Identify which cell holds the provided text, then report its [X, Y] central coordinate. 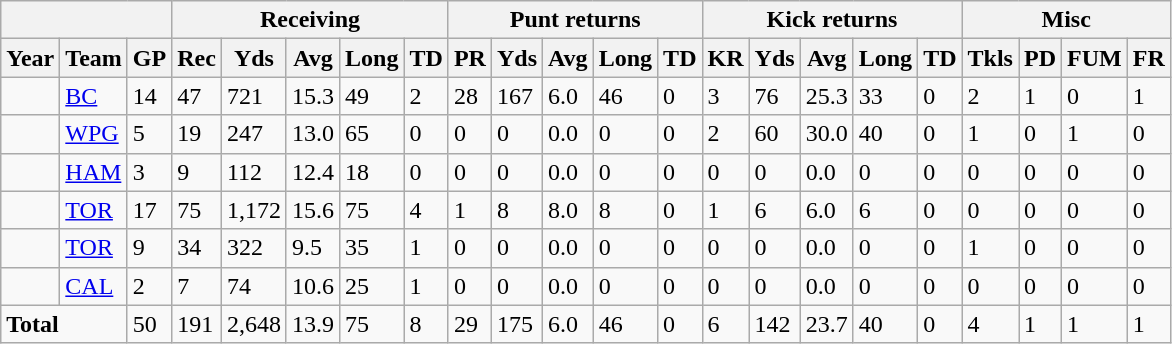
74 [254, 286]
15.3 [312, 96]
PD [1040, 58]
12.4 [312, 172]
30.0 [826, 134]
FR [1148, 58]
15.6 [312, 210]
49 [372, 96]
50 [149, 324]
10.6 [312, 286]
BC [94, 96]
Year [30, 58]
65 [372, 134]
5 [149, 134]
Receiving [310, 20]
191 [197, 324]
34 [197, 248]
13.0 [312, 134]
35 [372, 248]
25.3 [826, 96]
19 [197, 134]
23.7 [826, 324]
47 [197, 96]
28 [470, 96]
Kick returns [832, 20]
17 [149, 210]
167 [516, 96]
KR [726, 58]
Punt returns [575, 20]
FUM [1095, 58]
76 [774, 96]
60 [774, 134]
112 [254, 172]
18 [372, 172]
9.5 [312, 248]
1,172 [254, 210]
WPG [94, 134]
7 [197, 286]
2,648 [254, 324]
33 [885, 96]
Team [94, 58]
HAM [94, 172]
142 [774, 324]
Total [64, 324]
25 [372, 286]
13.9 [312, 324]
Rec [197, 58]
Tkls [990, 58]
175 [516, 324]
GP [149, 58]
721 [254, 96]
247 [254, 134]
PR [470, 58]
CAL [94, 286]
14 [149, 96]
8.0 [568, 210]
29 [470, 324]
322 [254, 248]
Misc [1066, 20]
